Return [x, y] of the center of cell containing provided text 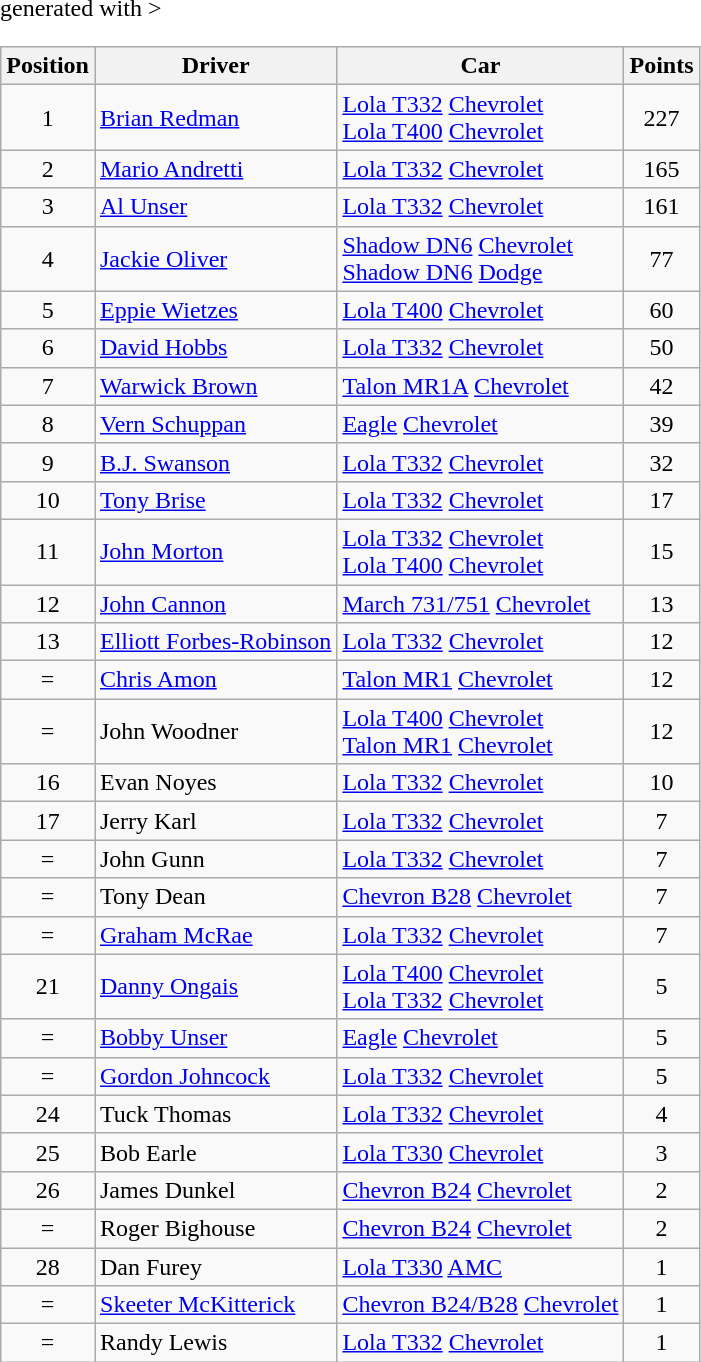
Tony Brise [215, 500]
John Woodner [215, 732]
11 [48, 552]
Bobby Unser [215, 1038]
15 [662, 552]
161 [662, 207]
Danny Ongais [215, 986]
Talon MR1A Chevrolet [480, 386]
Lola T400 Chevrolet Talon MR1 Chevrolet [480, 732]
Brian Redman [215, 118]
Lola T330 Chevrolet [480, 1152]
Chevron B28 Chevrolet [480, 897]
26 [48, 1190]
Chevron B24/B28 Chevrolet [480, 1305]
Elliott Forbes-Robinson [215, 642]
77 [662, 258]
50 [662, 348]
28 [48, 1267]
Driver [215, 66]
21 [48, 986]
Vern Schuppan [215, 424]
Bob Earle [215, 1152]
Jerry Karl [215, 821]
March 731/751 Chevrolet [480, 603]
Talon MR1 Chevrolet [480, 680]
Position [48, 66]
227 [662, 118]
Mario Andretti [215, 169]
24 [48, 1114]
John Morton [215, 552]
John Cannon [215, 603]
165 [662, 169]
60 [662, 310]
B.J. Swanson [215, 462]
Tony Dean [215, 897]
39 [662, 424]
David Hobbs [215, 348]
Warwick Brown [215, 386]
Jackie Oliver [215, 258]
25 [48, 1152]
Chris Amon [215, 680]
Tuck Thomas [215, 1114]
Lola T400 Chevrolet [480, 310]
Gordon Johncock [215, 1076]
Dan Furey [215, 1267]
8 [48, 424]
Lola T330 AMC [480, 1267]
Graham McRae [215, 935]
42 [662, 386]
9 [48, 462]
Skeeter McKitterick [215, 1305]
Al Unser [215, 207]
Evan Noyes [215, 783]
Car [480, 66]
John Gunn [215, 859]
16 [48, 783]
Shadow DN6 Chevrolet Shadow DN6 Dodge [480, 258]
32 [662, 462]
James Dunkel [215, 1190]
Points [662, 66]
Eppie Wietzes [215, 310]
Roger Bighouse [215, 1228]
6 [48, 348]
Randy Lewis [215, 1343]
Lola T400 Chevrolet Lola T332 Chevrolet [480, 986]
